Locate the cell with the specified text and output its [X, Y] center coordinate. 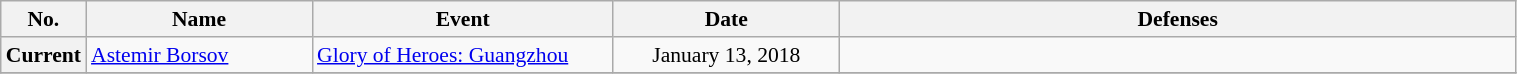
January 13, 2018 [726, 55]
Event [462, 19]
No. [44, 19]
Current [44, 55]
Astemir Borsov [199, 55]
Date [726, 19]
Glory of Heroes: Guangzhou [462, 55]
Defenses [1178, 19]
Name [199, 19]
